Find where the given text appears and provide that cell's center as [x, y] coordinate. 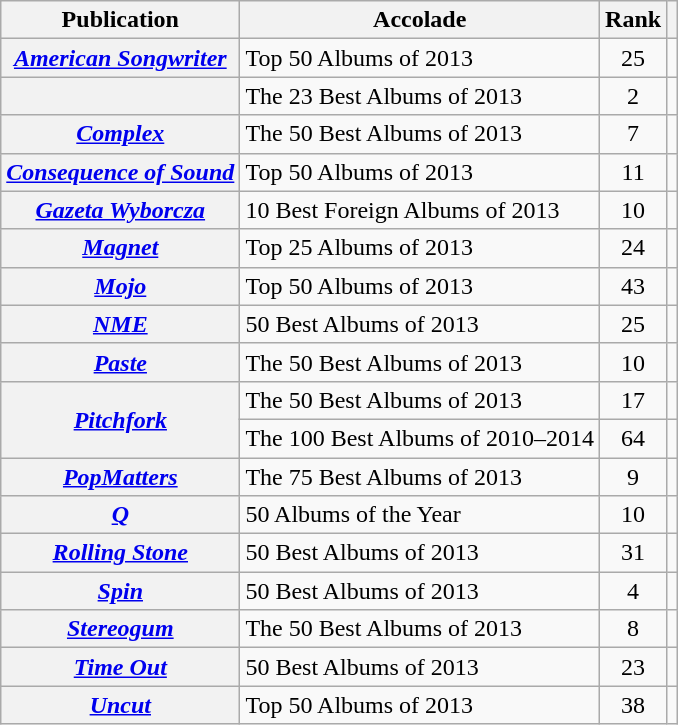
17 [634, 400]
31 [634, 553]
The 75 Best Albums of 2013 [420, 477]
9 [634, 477]
11 [634, 172]
24 [634, 248]
Magnet [120, 248]
The 100 Best Albums of 2010–2014 [420, 438]
Gazeta Wyborcza [120, 210]
10 Best Foreign Albums of 2013 [420, 210]
2 [634, 96]
Time Out [120, 667]
64 [634, 438]
Publication [120, 20]
Q [120, 515]
7 [634, 134]
Mojo [120, 286]
50 Albums of the Year [420, 515]
NME [120, 324]
Spin [120, 591]
Uncut [120, 705]
23 [634, 667]
Top 25 Albums of 2013 [420, 248]
4 [634, 591]
PopMatters [120, 477]
38 [634, 705]
Pitchfork [120, 419]
Rank [634, 20]
Stereogum [120, 629]
American Songwriter [120, 58]
Consequence of Sound [120, 172]
Complex [120, 134]
Paste [120, 362]
8 [634, 629]
Rolling Stone [120, 553]
Accolade [420, 20]
The 23 Best Albums of 2013 [420, 96]
43 [634, 286]
